For the text-containing cell, return its midpoint in (X, Y) coordinate format. 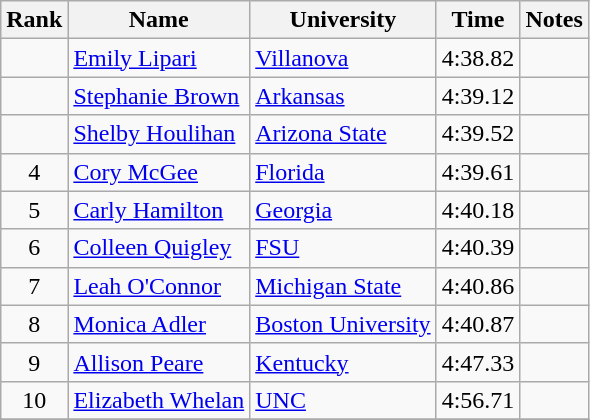
4:39.61 (478, 172)
Emily Lipari (159, 58)
5 (34, 210)
Florida (343, 172)
Time (478, 20)
FSU (343, 248)
Stephanie Brown (159, 96)
4 (34, 172)
4:56.71 (478, 400)
Elizabeth Whelan (159, 400)
Cory McGee (159, 172)
Monica Adler (159, 324)
4:39.12 (478, 96)
Arkansas (343, 96)
4:40.87 (478, 324)
Georgia (343, 210)
Kentucky (343, 362)
4:38.82 (478, 58)
University (343, 20)
Michigan State (343, 286)
4:40.86 (478, 286)
Villanova (343, 58)
Shelby Houlihan (159, 134)
Name (159, 20)
7 (34, 286)
Allison Peare (159, 362)
UNC (343, 400)
4:39.52 (478, 134)
Leah O'Connor (159, 286)
Colleen Quigley (159, 248)
Boston University (343, 324)
9 (34, 362)
4:47.33 (478, 362)
10 (34, 400)
4:40.39 (478, 248)
Carly Hamilton (159, 210)
Rank (34, 20)
Arizona State (343, 134)
4:40.18 (478, 210)
Notes (554, 20)
8 (34, 324)
6 (34, 248)
